Find where the given text appears and provide that cell's center as [X, Y] coordinate. 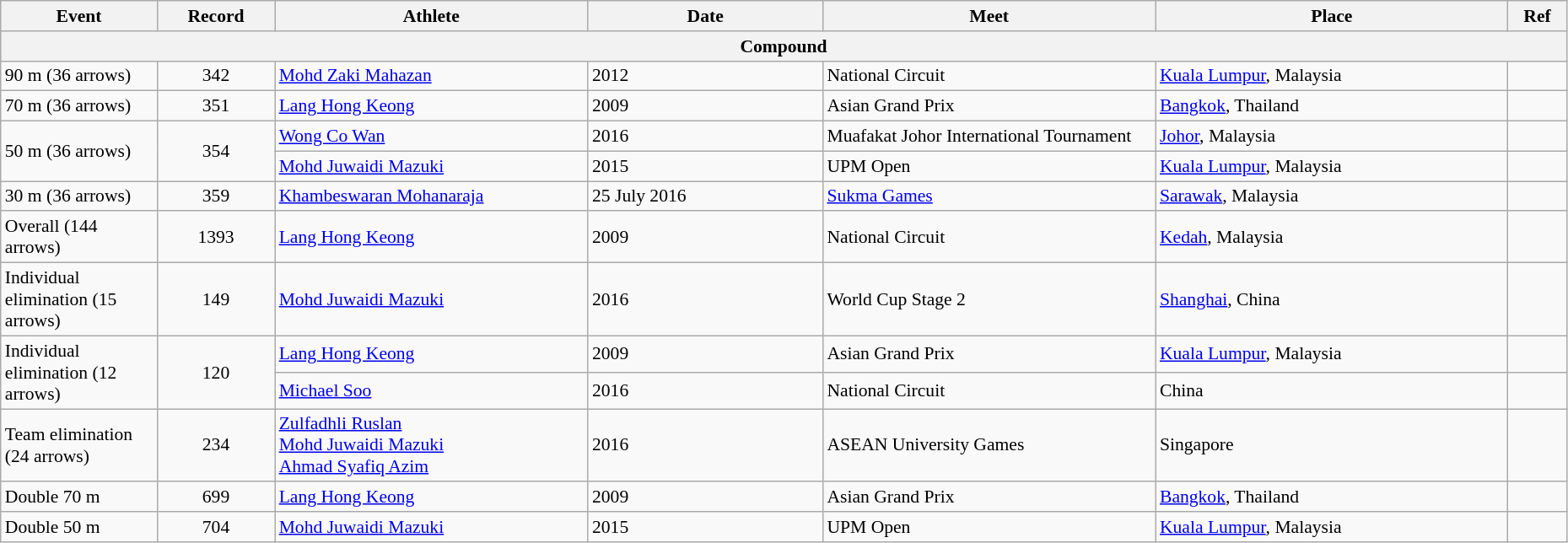
Khambeswaran Mohanaraja [432, 196]
Record [216, 16]
Kedah, Malaysia [1332, 238]
120 [216, 373]
Individual elimination (12 arrows) [79, 373]
Event [79, 16]
Johor, Malaysia [1332, 137]
Mohd Zaki Mahazan [432, 76]
359 [216, 196]
2012 [705, 76]
354 [216, 152]
234 [216, 445]
Individual elimination (15 arrows) [79, 300]
699 [216, 497]
China [1332, 391]
World Cup Stage 2 [989, 300]
Double 70 m [79, 497]
Singapore [1332, 445]
Michael Soo [432, 391]
Ref [1538, 16]
50 m (36 arrows) [79, 152]
342 [216, 76]
Team elimination (24 arrows) [79, 445]
Wong Co Wan [432, 137]
Date [705, 16]
30 m (36 arrows) [79, 196]
Zulfadhli RuslanMohd Juwaidi MazukiAhmad Syafiq Azim [432, 445]
1393 [216, 238]
Shanghai, China [1332, 300]
Muafakat Johor International Tournament [989, 137]
Meet [989, 16]
Overall (144 arrows) [79, 238]
Place [1332, 16]
149 [216, 300]
90 m (36 arrows) [79, 76]
Athlete [432, 16]
Sukma Games [989, 196]
70 m (36 arrows) [79, 106]
704 [216, 527]
Compound [784, 46]
Double 50 m [79, 527]
25 July 2016 [705, 196]
351 [216, 106]
ASEAN University Games [989, 445]
Sarawak, Malaysia [1332, 196]
